Search for the cell housing the specified text and yield its (x, y) center coordinate. 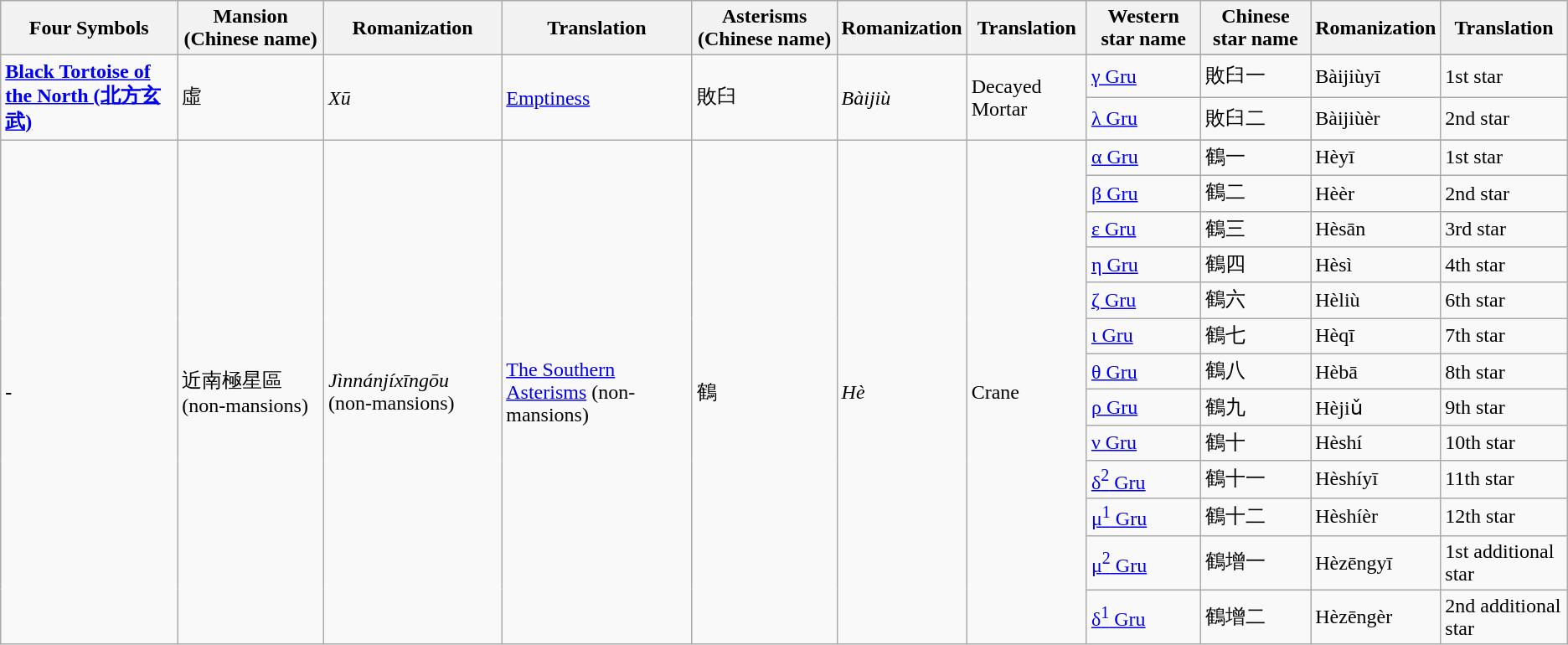
Hèèr (1375, 193)
ε Gru (1143, 230)
Bàijiùyī (1375, 77)
鶴四 (1256, 265)
Bàijiùèr (1375, 119)
ι Gru (1143, 337)
Hèsān (1375, 230)
鶴三 (1256, 230)
β Gru (1143, 193)
- (89, 392)
1st additional star (1504, 563)
敗臼 (764, 97)
Bàijiù (901, 97)
Hèshí (1375, 442)
Asterisms (Chinese name) (764, 28)
鶴十二 (1256, 516)
Mansion (Chinese name) (251, 28)
Hèshíyī (1375, 479)
Xū (412, 97)
Hèzēngyī (1375, 563)
近南極星區 (non-mansions) (251, 392)
Four Symbols (89, 28)
12th star (1504, 516)
鶴十一 (1256, 479)
Hèsì (1375, 265)
The Southern Asterisms (non-mansions) (597, 392)
μ2 Gru (1143, 563)
δ2 Gru (1143, 479)
鶴 (764, 392)
Decayed Mortar (1027, 97)
α Gru (1143, 157)
鶴六 (1256, 300)
Hèbā (1375, 372)
8th star (1504, 372)
虛 (251, 97)
鶴十 (1256, 442)
Hèyī (1375, 157)
鶴八 (1256, 372)
Hè (901, 392)
2nd additional star (1504, 617)
4th star (1504, 265)
Jìnnánjíxīngōu (non-mansions) (412, 392)
3rd star (1504, 230)
11th star (1504, 479)
鶴一 (1256, 157)
鶴二 (1256, 193)
ρ Gru (1143, 407)
Crane (1027, 392)
10th star (1504, 442)
鶴增一 (1256, 563)
敗臼一 (1256, 77)
鶴七 (1256, 337)
ζ Gru (1143, 300)
6th star (1504, 300)
Chinese star name (1256, 28)
λ Gru (1143, 119)
Hèjiǔ (1375, 407)
γ Gru (1143, 77)
δ1 Gru (1143, 617)
Emptiness (597, 97)
7th star (1504, 337)
Hèqī (1375, 337)
θ Gru (1143, 372)
Black Tortoise of the North (北方玄武) (89, 97)
9th star (1504, 407)
ν Gru (1143, 442)
Western star name (1143, 28)
鶴九 (1256, 407)
μ1 Gru (1143, 516)
敗臼二 (1256, 119)
Hèliù (1375, 300)
鶴增二 (1256, 617)
η Gru (1143, 265)
Hèshíèr (1375, 516)
Hèzēngèr (1375, 617)
